Locate the cell with the specified text and output its [X, Y] center coordinate. 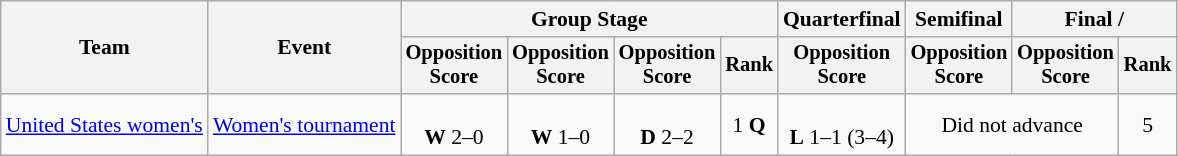
Event [304, 48]
W 1–0 [560, 124]
Quarterfinal [842, 19]
Final / [1094, 19]
Team [104, 48]
Women's tournament [304, 124]
Semifinal [960, 19]
Group Stage [590, 19]
Did not advance [1012, 124]
D 2–2 [668, 124]
5 [1148, 124]
L 1–1 (3–4) [842, 124]
United States women's [104, 124]
W 2–0 [454, 124]
1 Q [749, 124]
